Return [x, y] of the center of cell containing provided text 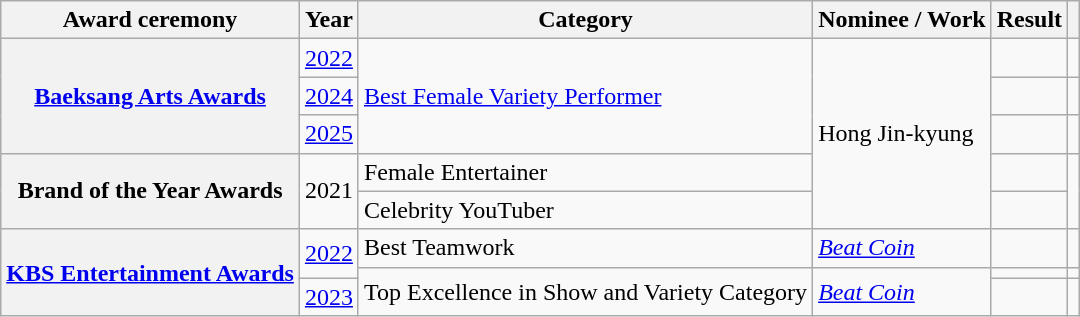
2024 [328, 96]
Hong Jin-kyung [902, 134]
2023 [328, 297]
Top Excellence in Show and Variety Category [585, 292]
Baeksang Arts Awards [150, 96]
Celebrity YouTuber [585, 210]
2021 [328, 191]
Nominee / Work [902, 20]
Brand of the Year Awards [150, 191]
KBS Entertainment Awards [150, 272]
Award ceremony [150, 20]
Year [328, 20]
2025 [328, 134]
Category [585, 20]
Female Entertainer [585, 172]
Result [1029, 20]
Best Female Variety Performer [585, 96]
Best Teamwork [585, 248]
